Pinpoint the cell where the given text exists, returning its (x, y) midpoint coordinate. 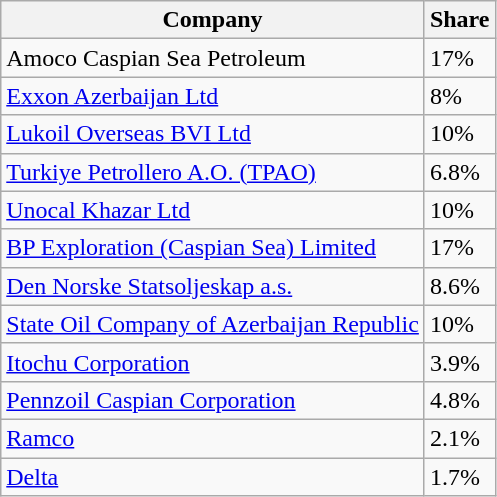
4.8% (460, 400)
Company (213, 20)
Turkiye Petrollero A.O. (TPAO) (213, 172)
8% (460, 96)
BP Exploration (Caspian Sea) Limited (213, 248)
2.1% (460, 438)
Amoco Caspian Sea Petroleum (213, 58)
State Oil Company of Azerbaijan Republic (213, 324)
Share (460, 20)
Exxon Azerbaijan Ltd (213, 96)
1.7% (460, 477)
Itochu Corporation (213, 362)
8.6% (460, 286)
6.8% (460, 172)
Delta (213, 477)
Lukoil Overseas BVI Ltd (213, 134)
3.9% (460, 362)
Pennzoil Caspian Corporation (213, 400)
Ramco (213, 438)
Den Norske Statsoljeskap a.s. (213, 286)
Unocal Khazar Ltd (213, 210)
